For the text-containing cell, return its midpoint in (x, y) coordinate format. 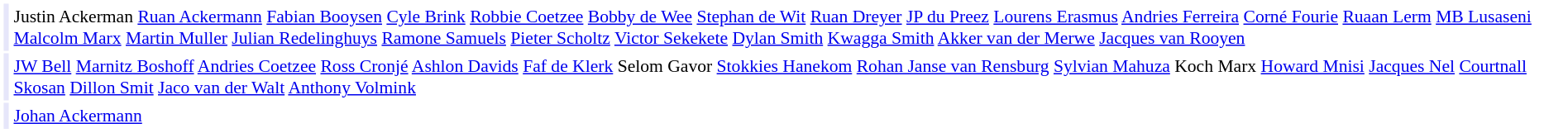
Johan Ackermann (788, 116)
